Return [X, Y] of the center of cell containing provided text 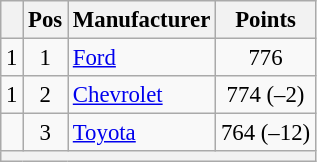
3 [46, 133]
Ford [142, 58]
Pos [46, 20]
2 [46, 95]
776 [266, 58]
774 (–2) [266, 95]
Points [266, 20]
Toyota [142, 133]
Chevrolet [142, 95]
Manufacturer [142, 20]
764 (–12) [266, 133]
